Pinpoint the cell where the given text exists, returning its [X, Y] midpoint coordinate. 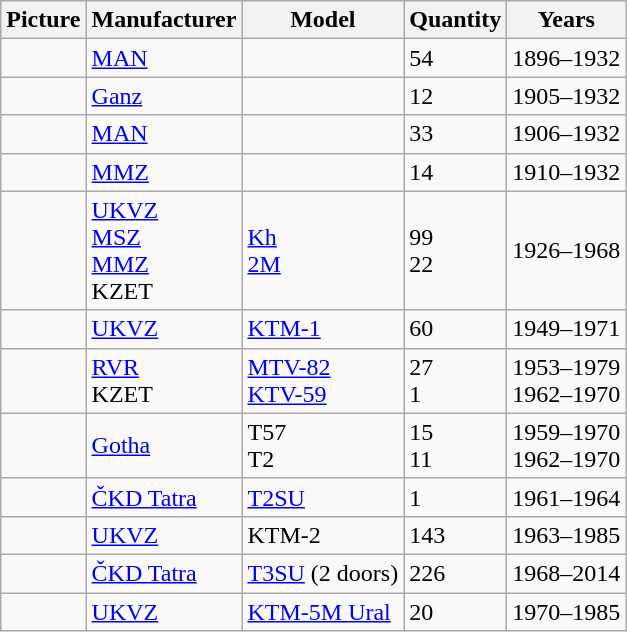
1949–1971 [566, 329]
Model [323, 20]
UKVZ MSZ MMZ KZET [164, 250]
1953–19791962–1970 [566, 380]
MTV-82KTV-59 [323, 380]
T57T2 [323, 446]
T3SU (2 doors) [323, 573]
1959–19701962–1970 [566, 446]
54 [456, 58]
14 [456, 172]
Manufacturer [164, 20]
143 [456, 535]
T2SU [323, 497]
226 [456, 573]
1905–1932 [566, 96]
1896–1932 [566, 58]
60 [456, 329]
33 [456, 134]
Quantity [456, 20]
20 [456, 611]
9922 [456, 250]
MMZ [164, 172]
KTM-2 [323, 535]
271 [456, 380]
12 [456, 96]
RVR KZET [164, 380]
1511 [456, 446]
1963–1985 [566, 535]
1970–1985 [566, 611]
Years [566, 20]
1906–1932 [566, 134]
KTM-5M Ural [323, 611]
1961–1964 [566, 497]
1 [456, 497]
Gotha [164, 446]
KTM-1 [323, 329]
Ganz [164, 96]
Picture [44, 20]
1910–1932 [566, 172]
Kh2M [323, 250]
1968–2014 [566, 573]
1926–1968 [566, 250]
